Output the [X, Y] coordinate of the center of the cell containing the given text.  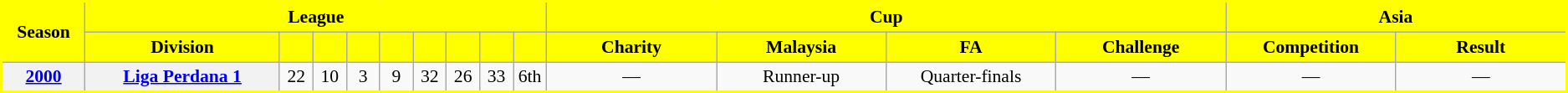
Liga Perdana 1 [182, 77]
Competition [1311, 47]
6th [530, 77]
Runner-up [801, 77]
Result [1481, 47]
Quarter-finals [972, 77]
10 [329, 77]
Season [43, 32]
3 [363, 77]
League [316, 17]
32 [430, 77]
Asia [1397, 17]
22 [296, 77]
2000 [43, 77]
Division [182, 47]
9 [396, 77]
26 [463, 77]
Malaysia [801, 47]
FA [972, 47]
Challenge [1141, 47]
33 [497, 77]
Charity [632, 47]
Cup [886, 17]
